Return [X, Y] of the center of cell containing provided text 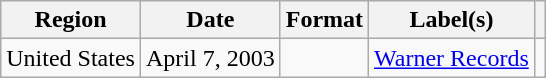
Date [210, 20]
Format [324, 20]
Region [71, 20]
United States [71, 58]
April 7, 2003 [210, 58]
Label(s) [452, 20]
Warner Records [452, 58]
